Detect which cell encompasses the target text, then output its (x, y) center coordinate. 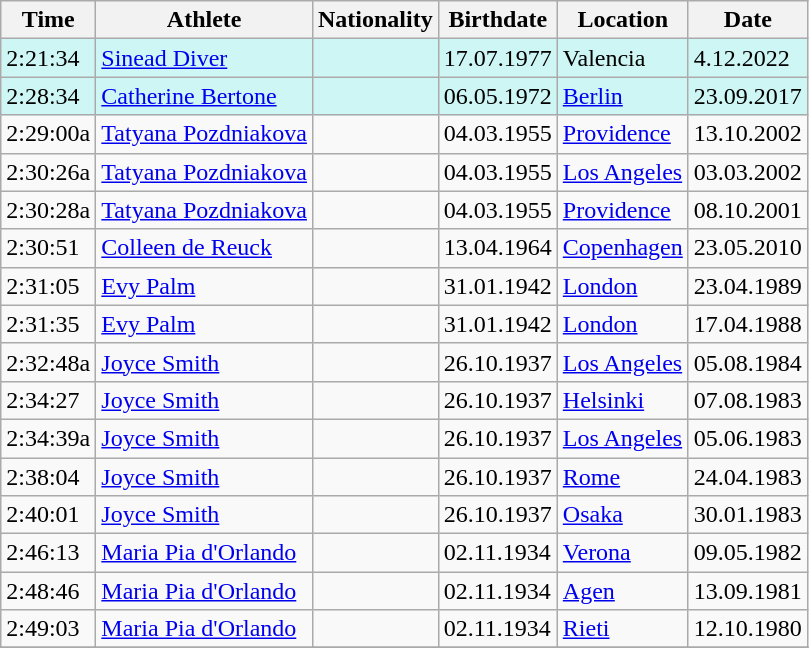
13.10.2002 (748, 134)
24.04.1983 (748, 477)
2:21:34 (48, 58)
2:30:26a (48, 172)
13.04.1964 (498, 248)
Osaka (622, 515)
Verona (622, 553)
Agen (622, 591)
2:34:39a (48, 438)
2:49:03 (48, 629)
Time (48, 20)
4.12.2022 (748, 58)
Rome (622, 477)
2:48:46 (48, 591)
06.05.1972 (498, 96)
2:31:05 (48, 286)
Location (622, 20)
2:32:48a (48, 362)
Sinead Diver (204, 58)
23.09.2017 (748, 96)
Birthdate (498, 20)
2:29:00a (48, 134)
2:31:35 (48, 324)
03.03.2002 (748, 172)
2:28:34 (48, 96)
Berlin (622, 96)
Rieti (622, 629)
30.01.1983 (748, 515)
05.08.1984 (748, 362)
Catherine Bertone (204, 96)
2:34:27 (48, 400)
Nationality (375, 20)
2:30:28a (48, 210)
2:30:51 (48, 248)
13.09.1981 (748, 591)
08.10.2001 (748, 210)
12.10.1980 (748, 629)
Valencia (622, 58)
Date (748, 20)
2:38:04 (48, 477)
2:46:13 (48, 553)
Colleen de Reuck (204, 248)
17.07.1977 (498, 58)
Helsinki (622, 400)
Athlete (204, 20)
17.04.1988 (748, 324)
09.05.1982 (748, 553)
Copenhagen (622, 248)
05.06.1983 (748, 438)
2:40:01 (48, 515)
23.04.1989 (748, 286)
07.08.1983 (748, 400)
23.05.2010 (748, 248)
